Locate the cell with the specified text and output its (x, y) center coordinate. 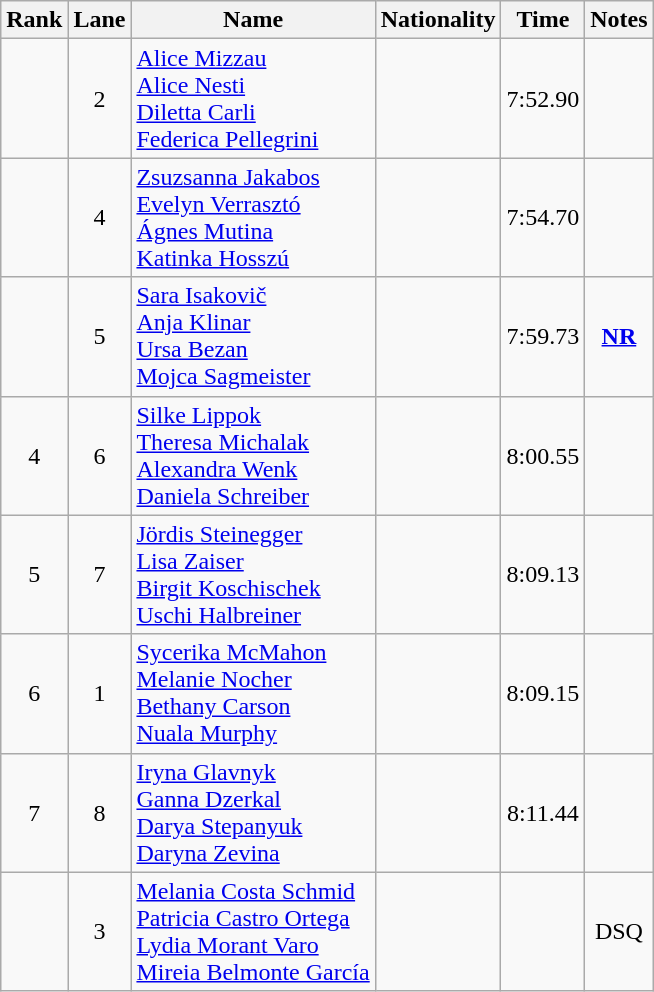
1 (100, 694)
8:11.44 (543, 812)
Sara IsakovičAnja KlinarUrsa BezanMojca Sagmeister (253, 336)
Nationality (438, 20)
Sycerika McMahonMelanie NocherBethany CarsonNuala Murphy (253, 694)
8 (100, 812)
8:00.55 (543, 456)
7:54.70 (543, 218)
3 (100, 932)
Notes (619, 20)
NR (619, 336)
Lane (100, 20)
Name (253, 20)
DSQ (619, 932)
Silke LippokTheresa MichalakAlexandra WenkDaniela Schreiber (253, 456)
Zsuzsanna JakabosEvelyn VerrasztóÁgnes MutinaKatinka Hosszú (253, 218)
7:52.90 (543, 98)
8:09.13 (543, 574)
Rank (34, 20)
2 (100, 98)
Jördis SteineggerLisa ZaiserBirgit KoschischekUschi Halbreiner (253, 574)
Iryna GlavnykGanna DzerkalDarya StepanyukDaryna Zevina (253, 812)
Time (543, 20)
Alice MizzauAlice NestiDiletta CarliFederica Pellegrini (253, 98)
Melania Costa SchmidPatricia Castro OrtegaLydia Morant VaroMireia Belmonte García (253, 932)
8:09.15 (543, 694)
7:59.73 (543, 336)
